Return the [x, y] coordinate for the center point of the cell that contains the specified text.  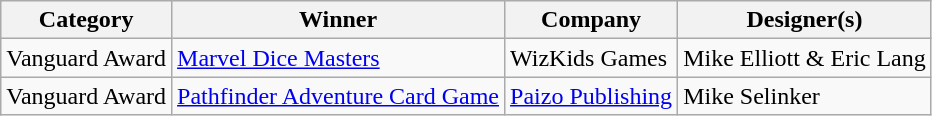
Category [86, 20]
Mike Selinker [805, 96]
Pathfinder Adventure Card Game [338, 96]
Mike Elliott & Eric Lang [805, 58]
Paizo Publishing [592, 96]
WizKids Games [592, 58]
Marvel Dice Masters [338, 58]
Winner [338, 20]
Company [592, 20]
Designer(s) [805, 20]
